Determine the (x, y) coordinate at the center of the cell enclosing the given text.  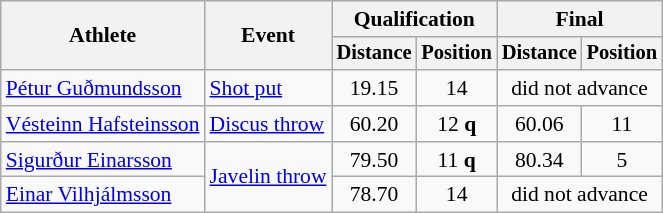
Einar Vilhjálmsson (103, 195)
Final (580, 19)
11 q (456, 160)
5 (622, 160)
78.70 (374, 195)
Event (268, 36)
Qualification (414, 19)
Discus throw (268, 124)
Sigurður Einarsson (103, 160)
Shot put (268, 88)
19.15 (374, 88)
79.50 (374, 160)
80.34 (540, 160)
11 (622, 124)
12 q (456, 124)
Pétur Guðmundsson (103, 88)
Athlete (103, 36)
60.20 (374, 124)
Javelin throw (268, 178)
60.06 (540, 124)
Vésteinn Hafsteinsson (103, 124)
